Provide the [X, Y] coordinate of the cell's center where the given text is located.  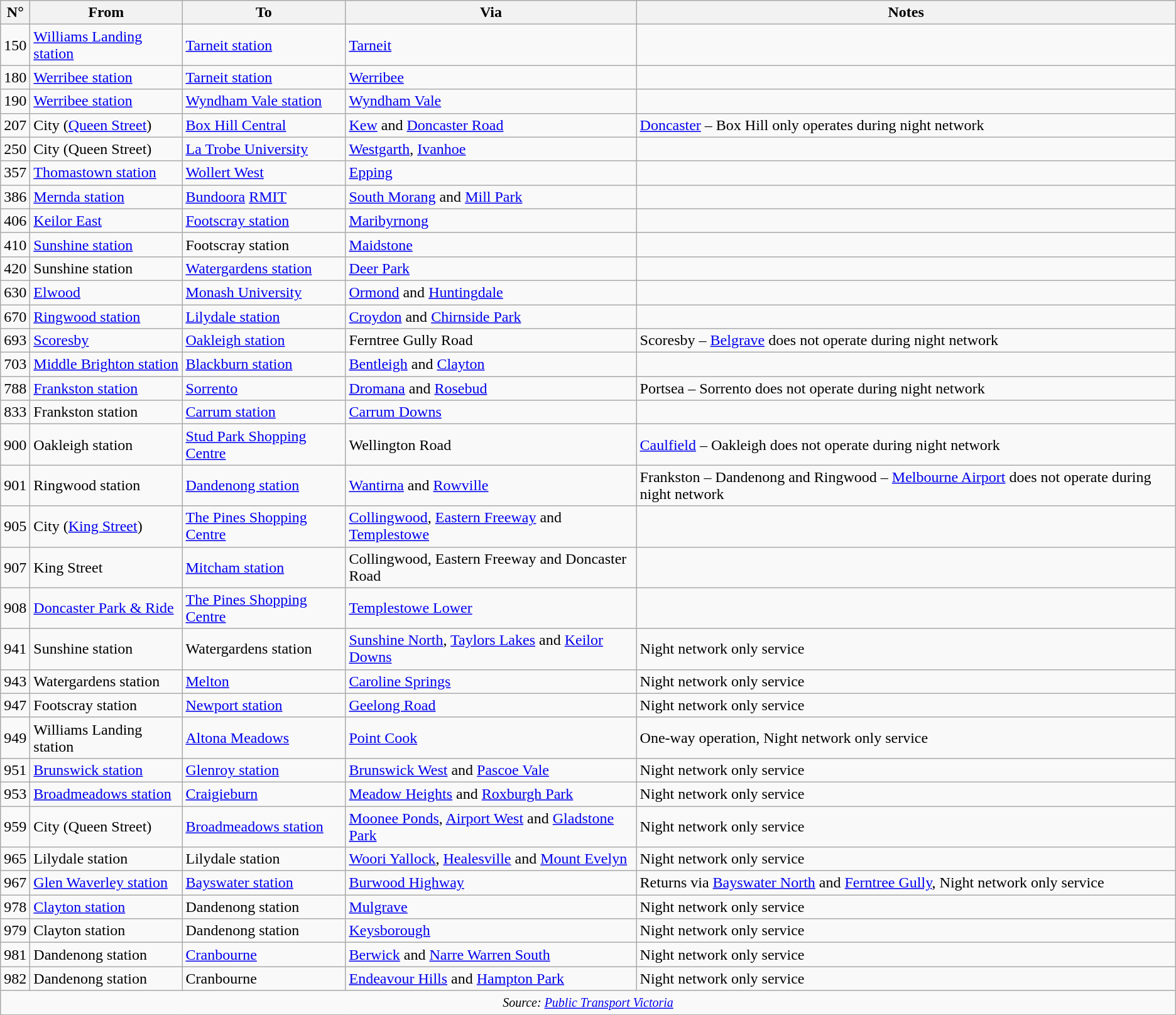
947 [15, 705]
N° [15, 13]
953 [15, 794]
Keysborough [491, 931]
Glen Waverley station [106, 883]
Middle Brighton station [106, 365]
Caulfield – Oakleigh does not operate during night network [906, 445]
150 [15, 45]
Keilor East [106, 221]
180 [15, 77]
Mitcham station [264, 567]
Kew and Doncaster Road [491, 125]
Source: Public Transport Victoria [588, 1002]
Wyndham Vale [491, 101]
Altona Meadows [264, 738]
Bundoora RMIT [264, 197]
Ormond and Huntingdale [491, 292]
Collingwood, Eastern Freeway and Doncaster Road [491, 567]
406 [15, 221]
Scoresby – Belgrave does not operate during night network [906, 341]
630 [15, 292]
Frankston – Dandenong and Ringwood – Melbourne Airport does not operate during night network [906, 485]
Elwood [106, 292]
Maribyrnong [491, 221]
Notes [906, 13]
Meadow Heights and Roxburgh Park [491, 794]
Templestowe Lower [491, 608]
Maidstone [491, 244]
Werribee [491, 77]
Scoresby [106, 341]
Box Hill Central [264, 125]
Mernda station [106, 197]
420 [15, 268]
Carrum Downs [491, 412]
Sorrento [264, 388]
La Trobe University [264, 149]
Newport station [264, 705]
833 [15, 412]
207 [15, 125]
693 [15, 341]
Geelong Road [491, 705]
905 [15, 527]
From [106, 13]
Monash University [264, 292]
Craigieburn [264, 794]
Westgarth, Ivanhoe [491, 149]
Doncaster Park & Ride [106, 608]
Glenroy station [264, 770]
959 [15, 826]
Deer Park [491, 268]
Returns via Bayswater North and Ferntree Gully, Night network only service [906, 883]
Burwood Highway [491, 883]
Bayswater station [264, 883]
Stud Park Shopping Centre [264, 445]
941 [15, 649]
Sunshine North, Taylors Lakes and Keilor Downs [491, 649]
190 [15, 101]
410 [15, 244]
Tarneit [491, 45]
South Morang and Mill Park [491, 197]
Point Cook [491, 738]
City (King Street) [106, 527]
Thomastown station [106, 173]
Ferntree Gully Road [491, 341]
Via [491, 13]
One-way operation, Night network only service [906, 738]
Moonee Ponds, Airport West and Gladstone Park [491, 826]
703 [15, 365]
981 [15, 955]
Collingwood, Eastern Freeway and Templestowe [491, 527]
Endeavour Hills and Hampton Park [491, 979]
908 [15, 608]
982 [15, 979]
Berwick and Narre Warren South [491, 955]
Woori Yallock, Healesville and Mount Evelyn [491, 859]
949 [15, 738]
Blackburn station [264, 365]
Doncaster – Box Hill only operates during night network [906, 125]
Melton [264, 681]
901 [15, 485]
967 [15, 883]
To [264, 13]
Wyndham Vale station [264, 101]
979 [15, 931]
788 [15, 388]
Brunswick station [106, 770]
670 [15, 316]
Bentleigh and Clayton [491, 365]
943 [15, 681]
Wellington Road [491, 445]
Epping [491, 173]
907 [15, 567]
951 [15, 770]
Carrum station [264, 412]
900 [15, 445]
Portsea – Sorrento does not operate during night network [906, 388]
Brunswick West and Pascoe Vale [491, 770]
386 [15, 197]
357 [15, 173]
Wollert West [264, 173]
250 [15, 149]
Caroline Springs [491, 681]
965 [15, 859]
Croydon and Chirnside Park [491, 316]
978 [15, 907]
Mulgrave [491, 907]
Wantirna and Rowville [491, 485]
King Street [106, 567]
Dromana and Rosebud [491, 388]
